Return the [X, Y] coordinate for the center point of the cell that contains the specified text.  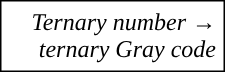
Ternary number → ternary Gray code [113, 36]
